Return the [X, Y] coordinate for the center point of the cell that contains the specified text.  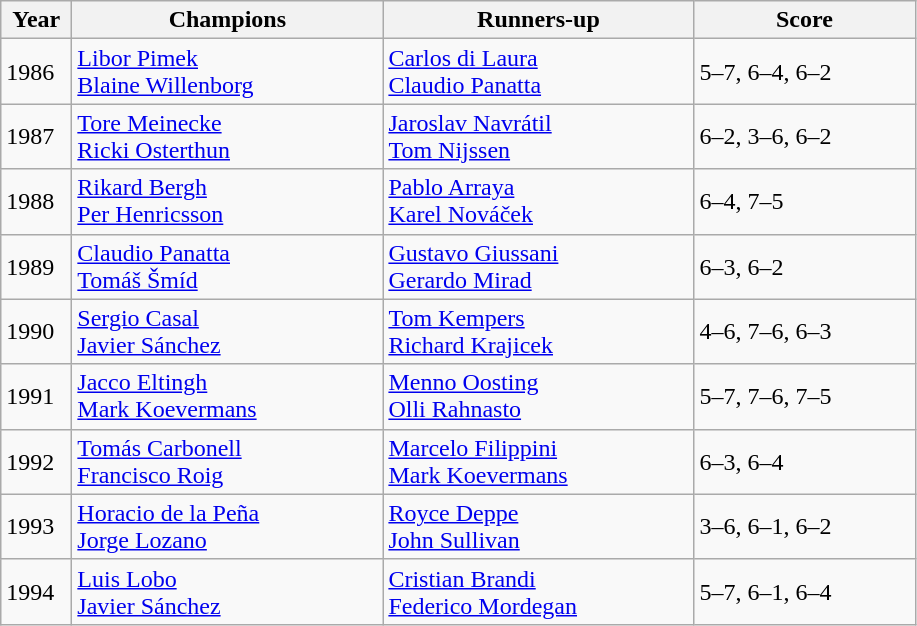
1990 [36, 332]
Jacco Eltingh Mark Koevermans [228, 396]
Champions [228, 20]
1987 [36, 136]
Horacio de la Peña Jorge Lozano [228, 526]
Tore Meinecke Ricki Osterthun [228, 136]
1993 [36, 526]
Runners-up [538, 20]
Menno Oosting Olli Rahnasto [538, 396]
Luis Lobo Javier Sánchez [228, 592]
1992 [36, 462]
3–6, 6–1, 6–2 [804, 526]
1989 [36, 266]
1991 [36, 396]
Score [804, 20]
Year [36, 20]
6–4, 7–5 [804, 202]
Claudio Panatta Tomáš Šmíd [228, 266]
Pablo Arraya Karel Nováček [538, 202]
5–7, 6–1, 6–4 [804, 592]
Rikard Bergh Per Henricsson [228, 202]
1994 [36, 592]
Carlos di Laura Claudio Panatta [538, 72]
1988 [36, 202]
Tomás Carbonell Francisco Roig [228, 462]
Royce Deppe John Sullivan [538, 526]
Gustavo Giussani Gerardo Mirad [538, 266]
6–3, 6–4 [804, 462]
1986 [36, 72]
Libor Pimek Blaine Willenborg [228, 72]
6–3, 6–2 [804, 266]
Jaroslav Navrátil Tom Nijssen [538, 136]
6–2, 3–6, 6–2 [804, 136]
5–7, 7–6, 7–5 [804, 396]
Sergio Casal Javier Sánchez [228, 332]
Marcelo Filippini Mark Koevermans [538, 462]
5–7, 6–4, 6–2 [804, 72]
Cristian Brandi Federico Mordegan [538, 592]
Tom Kempers Richard Krajicek [538, 332]
4–6, 7–6, 6–3 [804, 332]
